Detect which cell encompasses the target text, then output its [x, y] center coordinate. 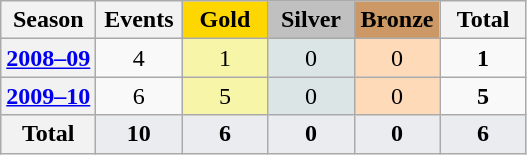
2008–09 [48, 58]
Silver [311, 20]
Season [48, 20]
Gold [225, 20]
4 [139, 58]
Events [139, 20]
2009–10 [48, 96]
10 [139, 134]
Bronze [397, 20]
